Detect which cell encompasses the target text, then output its [X, Y] center coordinate. 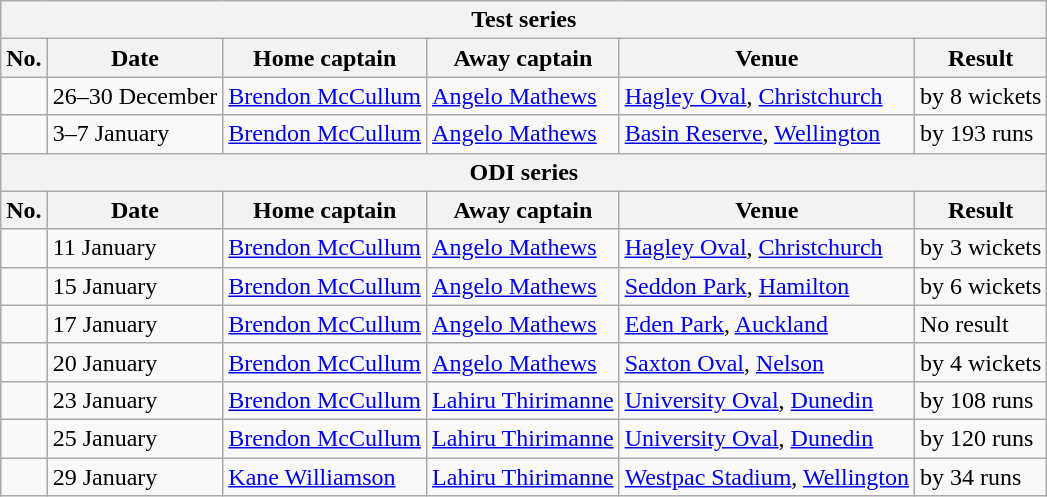
by 108 runs [981, 400]
23 January [135, 400]
11 January [135, 248]
Basin Reserve, Wellington [766, 134]
20 January [135, 362]
Seddon Park, Hamilton [766, 286]
by 34 runs [981, 477]
3–7 January [135, 134]
Eden Park, Auckland [766, 324]
by 4 wickets [981, 362]
ODI series [524, 172]
17 January [135, 324]
No result [981, 324]
26–30 December [135, 96]
by 193 runs [981, 134]
by 8 wickets [981, 96]
Test series [524, 20]
Westpac Stadium, Wellington [766, 477]
25 January [135, 438]
29 January [135, 477]
15 January [135, 286]
Kane Williamson [325, 477]
Saxton Oval, Nelson [766, 362]
by 6 wickets [981, 286]
by 3 wickets [981, 248]
by 120 runs [981, 438]
